Search for the cell housing the specified text and yield its (x, y) center coordinate. 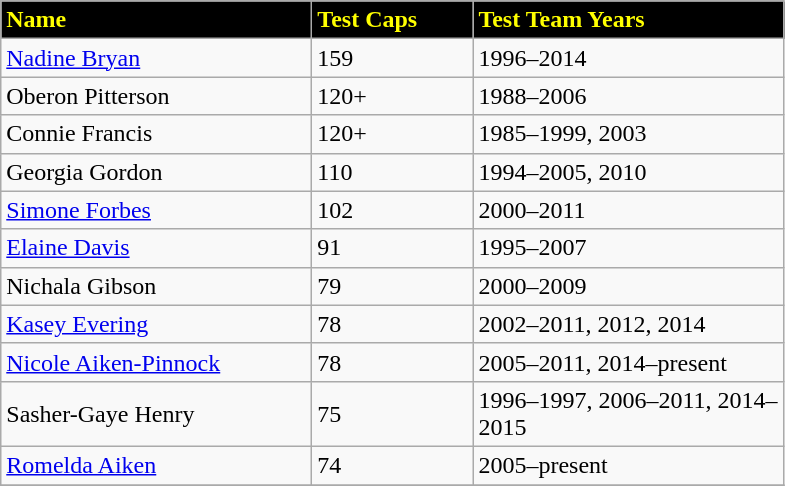
2000–2011 (628, 210)
Oberon Pitterson (156, 96)
102 (392, 210)
Connie Francis (156, 134)
1985–1999, 2003 (628, 134)
1996–1997, 2006–2011, 2014–2015 (628, 414)
2005–2011, 2014–present (628, 362)
Romelda Aiken (156, 465)
Nadine Bryan (156, 58)
74 (392, 465)
Elaine Davis (156, 248)
Sasher-Gaye Henry (156, 414)
Nichala Gibson (156, 286)
Test Caps (392, 20)
2002–2011, 2012, 2014 (628, 324)
75 (392, 414)
1994–2005, 2010 (628, 172)
91 (392, 248)
159 (392, 58)
Georgia Gordon (156, 172)
110 (392, 172)
1988–2006 (628, 96)
Name (156, 20)
1996–2014 (628, 58)
2005–present (628, 465)
Simone Forbes (156, 210)
1995–2007 (628, 248)
Nicole Aiken-Pinnock (156, 362)
79 (392, 286)
Kasey Evering (156, 324)
Test Team Years (628, 20)
2000–2009 (628, 286)
